Output the [x, y] coordinate of the center of the cell containing the given text.  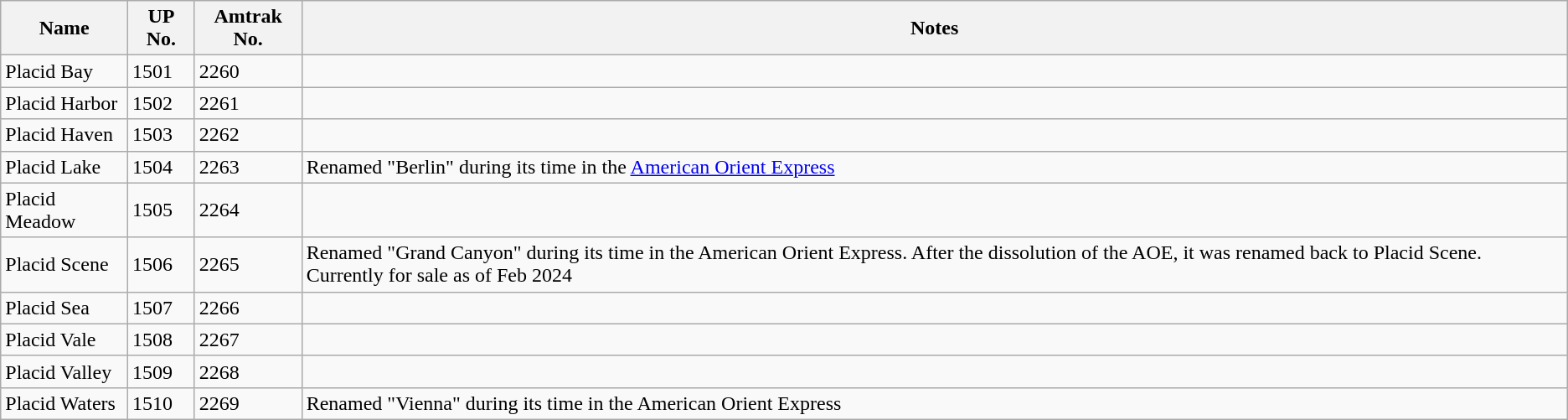
1508 [162, 340]
2264 [248, 210]
Placid Scene [64, 265]
Placid Valley [64, 371]
1505 [162, 210]
Placid Harbor [64, 103]
1510 [162, 403]
2262 [248, 135]
1502 [162, 103]
2267 [248, 340]
2263 [248, 167]
1503 [162, 135]
UP No. [162, 29]
1507 [162, 308]
2261 [248, 103]
Placid Vale [64, 340]
Placid Sea [64, 308]
2268 [248, 371]
1509 [162, 371]
Placid Haven [64, 135]
1506 [162, 265]
1504 [162, 167]
1501 [162, 71]
Placid Bay [64, 71]
Placid Lake [64, 167]
2260 [248, 71]
Placid Waters [64, 403]
Placid Meadow [64, 210]
Renamed "Berlin" during its time in the American Orient Express [935, 167]
2265 [248, 265]
2266 [248, 308]
Name [64, 29]
Renamed "Vienna" during its time in the American Orient Express [935, 403]
Amtrak No. [248, 29]
Notes [935, 29]
2269 [248, 403]
